Pinpoint the cell where the given text exists, returning its (x, y) midpoint coordinate. 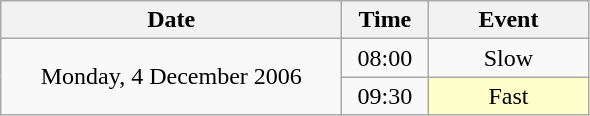
Event (508, 20)
Time (385, 20)
08:00 (385, 58)
09:30 (385, 96)
Monday, 4 December 2006 (172, 77)
Fast (508, 96)
Date (172, 20)
Slow (508, 58)
